Extract the [X, Y] coordinate from the center of the cell holding the provided text.  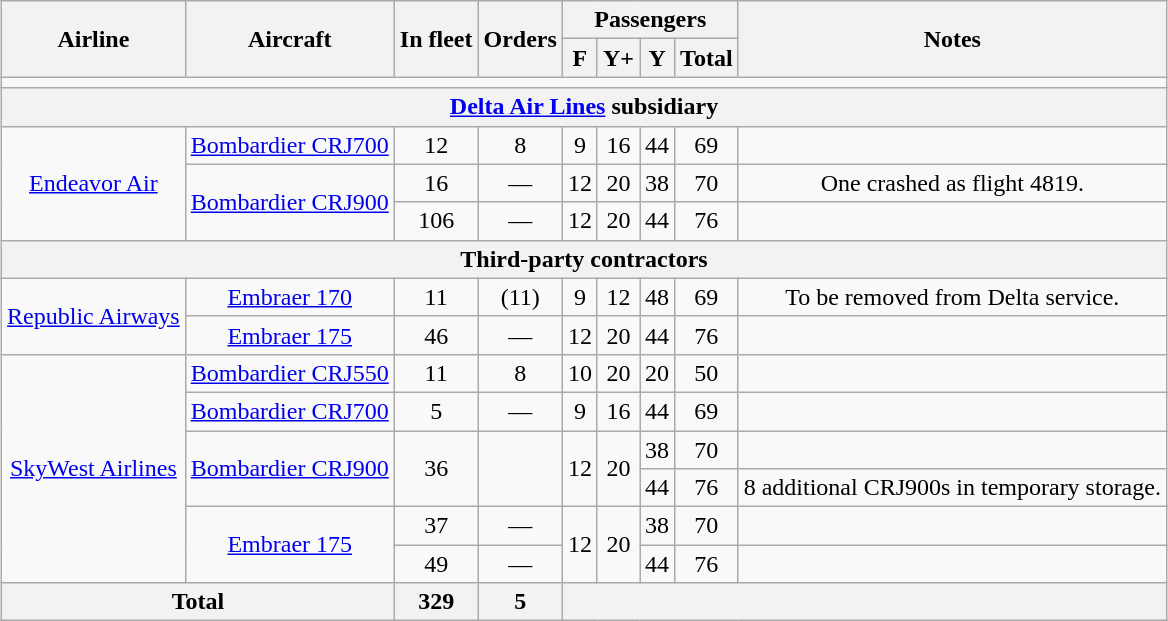
Passengers [650, 20]
One crashed as flight 4819. [952, 183]
48 [658, 297]
8 additional CRJ900s in temporary storage. [952, 488]
106 [436, 221]
46 [436, 335]
Airline [94, 39]
Notes [952, 39]
Orders [520, 39]
Endeavor Air [94, 183]
To be removed from Delta service. [952, 297]
Bombardier CRJ550 [290, 373]
(11) [520, 297]
Y [658, 58]
In fleet [436, 39]
SkyWest Airlines [94, 468]
Third-party contractors [584, 259]
329 [436, 602]
10 [580, 373]
F [580, 58]
50 [707, 373]
Embraer 170 [290, 297]
Aircraft [290, 39]
Delta Air Lines subsidiary [584, 107]
Republic Airways [94, 316]
37 [436, 526]
Y+ [618, 58]
36 [436, 468]
49 [436, 564]
